Scan for the cell matching the given text and deliver its [X, Y] coordinate at center. 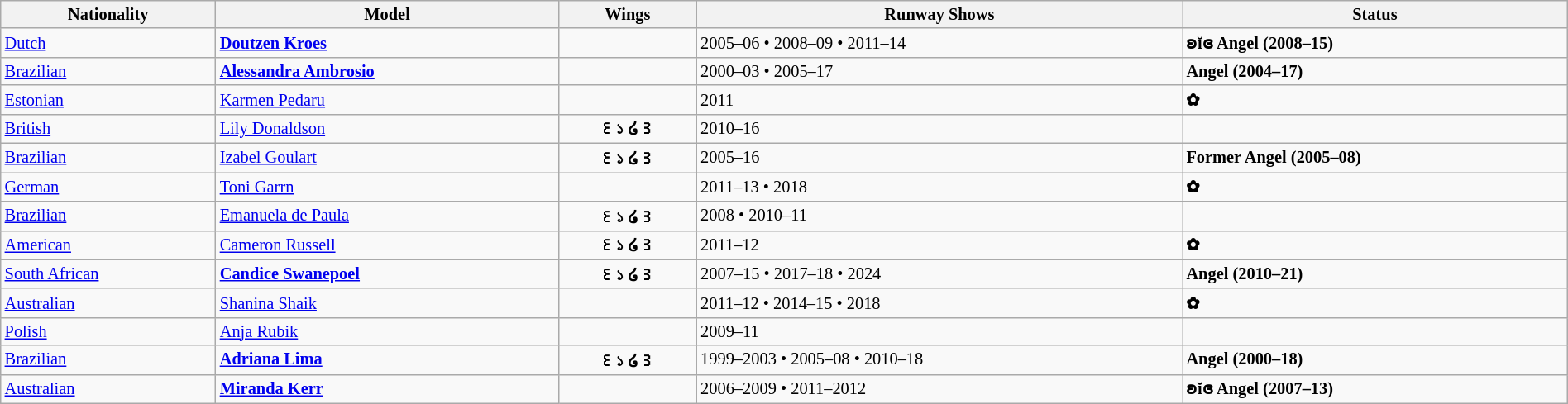
Emanuela de Paula [387, 215]
Status [1375, 14]
2008 • 2010–11 [939, 215]
2011–12 [939, 245]
Karmen Pedaru [387, 99]
2010–16 [939, 129]
Estonian [108, 99]
ʚĭɞ Angel (2008–15) [1375, 43]
Angel (2000–18) [1375, 360]
Lily Donaldson [387, 129]
Polish [108, 331]
2000–03 • 2005–17 [939, 71]
Model [387, 14]
Nationality [108, 14]
ʚĭɞ Angel (2007–13) [1375, 388]
2005–16 [939, 157]
Miranda Kerr [387, 388]
Anja Rubik [387, 331]
Cameron Russell [387, 245]
Runway Shows [939, 14]
2007–15 • 2017–18 • 2024 [939, 274]
Candice Swanepoel [387, 274]
2011–12 • 2014–15 • 2018 [939, 302]
Shanina Shaik [387, 302]
Angel (2004–17) [1375, 71]
Wings [627, 14]
Izabel Goulart [387, 157]
Angel (2010–21) [1375, 274]
Toni Garrn [387, 187]
1999–2003 • 2005–08 • 2010–18 [939, 360]
Adriana Lima [387, 360]
2011 [939, 99]
2005–06 • 2008–09 • 2011–14 [939, 43]
Doutzen Kroes [387, 43]
American [108, 245]
British [108, 129]
Dutch [108, 43]
2006–2009 • 2011–2012 [939, 388]
German [108, 187]
Former Angel (2005–08) [1375, 157]
South African [108, 274]
Alessandra Ambrosio [387, 71]
2009–11 [939, 331]
2011–13 • 2018 [939, 187]
